Search for the cell housing the specified text and yield its (X, Y) center coordinate. 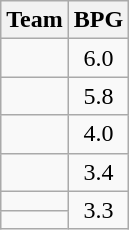
3.4 (98, 172)
4.0 (98, 134)
Team (35, 20)
6.0 (98, 58)
BPG (98, 20)
5.8 (98, 96)
3.3 (98, 210)
